Capture the cell that displays the provided text and extract its (X, Y) central coordinate. 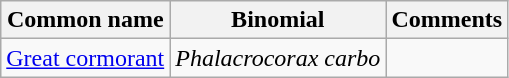
Phalacrocorax carbo (278, 58)
Great cormorant (86, 58)
Binomial (278, 20)
Comments (447, 20)
Common name (86, 20)
